Return the [x, y] coordinate for the center point of the cell that contains the specified text.  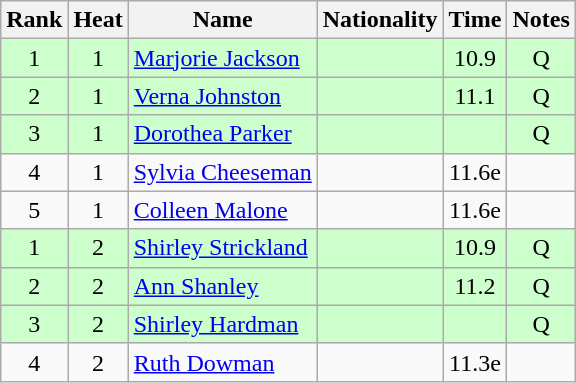
Colleen Malone [222, 210]
11.3e [475, 362]
Ann Shanley [222, 286]
5 [34, 210]
Verna Johnston [222, 96]
Time [475, 20]
Heat [98, 20]
Shirley Hardman [222, 324]
11.2 [475, 286]
Ruth Dowman [222, 362]
Dorothea Parker [222, 134]
Name [222, 20]
Sylvia Cheeseman [222, 172]
11.1 [475, 96]
Rank [34, 20]
Shirley Strickland [222, 248]
Nationality [380, 20]
Marjorie Jackson [222, 58]
Notes [541, 20]
